Provide the [x, y] coordinate of the cell's center where the given text is located.  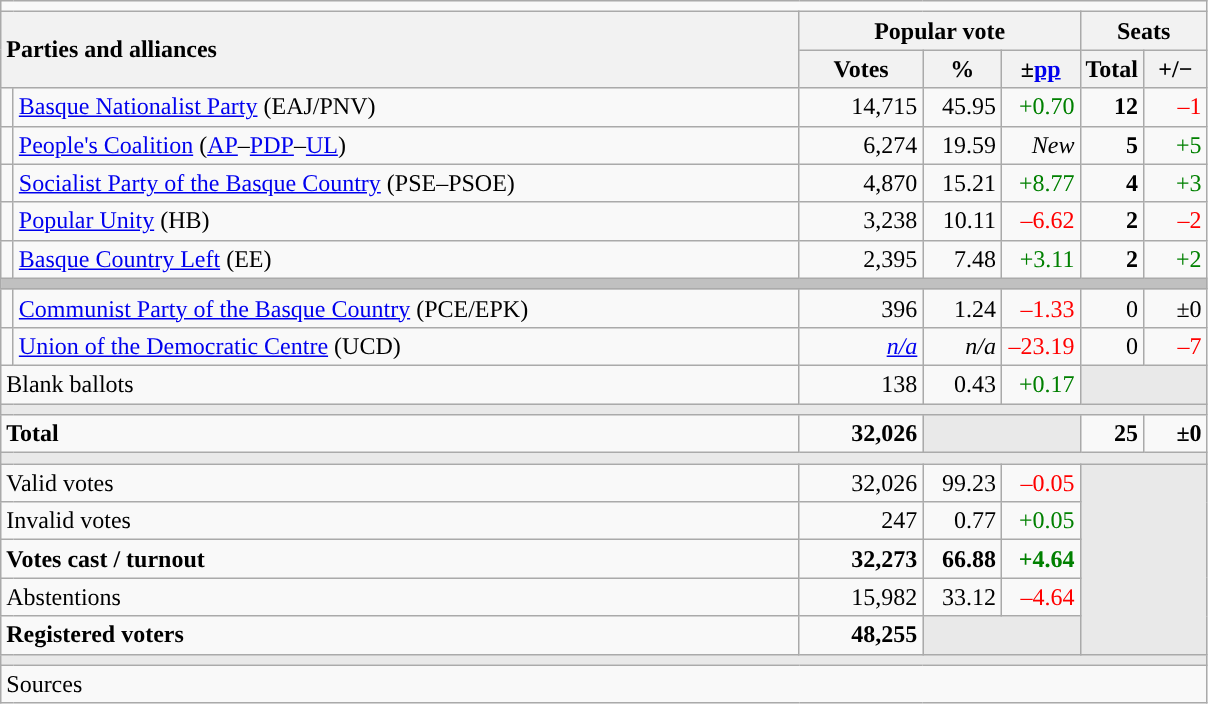
+8.77 [1040, 183]
48,255 [861, 635]
3,238 [861, 221]
–23.19 [1040, 346]
Blank ballots [400, 384]
4 [1112, 183]
0.77 [962, 521]
+4.64 [1040, 559]
25 [1112, 434]
5 [1112, 145]
–0.05 [1040, 483]
66.88 [962, 559]
+/− [1176, 69]
–7 [1176, 346]
32,273 [861, 559]
New [1040, 145]
15,982 [861, 597]
14,715 [861, 107]
Popular vote [940, 31]
99.23 [962, 483]
+0.70 [1040, 107]
+0.17 [1040, 384]
33.12 [962, 597]
+0.05 [1040, 521]
15.21 [962, 183]
+5 [1176, 145]
19.59 [962, 145]
7.48 [962, 259]
Union of the Democratic Centre (UCD) [406, 346]
–6.62 [1040, 221]
Invalid votes [400, 521]
Sources [604, 684]
Votes [861, 69]
10.11 [962, 221]
Basque Nationalist Party (EAJ/PNV) [406, 107]
12 [1112, 107]
138 [861, 384]
People's Coalition (AP–PDP–UL) [406, 145]
±pp [1040, 69]
45.95 [962, 107]
247 [861, 521]
Socialist Party of the Basque Country (PSE–PSOE) [406, 183]
Seats [1144, 31]
+2 [1176, 259]
Basque Country Left (EE) [406, 259]
–1.33 [1040, 308]
+3 [1176, 183]
2,395 [861, 259]
Valid votes [400, 483]
Communist Party of the Basque Country (PCE/EPK) [406, 308]
+3.11 [1040, 259]
% [962, 69]
4,870 [861, 183]
Registered voters [400, 635]
396 [861, 308]
6,274 [861, 145]
Abstentions [400, 597]
Popular Unity (HB) [406, 221]
–1 [1176, 107]
Votes cast / turnout [400, 559]
1.24 [962, 308]
–2 [1176, 221]
–4.64 [1040, 597]
0.43 [962, 384]
Parties and alliances [400, 50]
